Identify which cell holds the provided text, then report its (x, y) central coordinate. 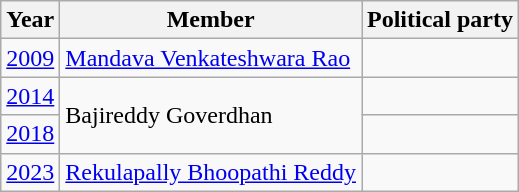
2014 (30, 96)
Year (30, 20)
2009 (30, 58)
Bajireddy Goverdhan (211, 115)
Member (211, 20)
2018 (30, 134)
Political party (440, 20)
Rekulapally Bhoopathi Reddy (211, 172)
2023 (30, 172)
Mandava Venkateshwara Rao (211, 58)
